Detect which cell encompasses the target text, then output its [x, y] center coordinate. 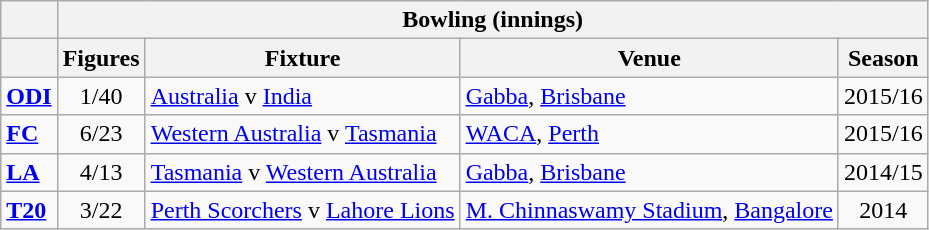
LA [29, 172]
2014 [883, 210]
Season [883, 58]
Figures [101, 58]
Fixture [302, 58]
Bowling (innings) [492, 20]
1/40 [101, 96]
T20 [29, 210]
WACA, Perth [649, 134]
ODI [29, 96]
Perth Scorchers v Lahore Lions [302, 210]
FC [29, 134]
Tasmania v Western Australia [302, 172]
M. Chinnaswamy Stadium, Bangalore [649, 210]
6/23 [101, 134]
Australia v India [302, 96]
4/13 [101, 172]
Venue [649, 58]
Western Australia v Tasmania [302, 134]
2014/15 [883, 172]
3/22 [101, 210]
